Determine the [x, y] coordinate at the center of the cell enclosing the given text.  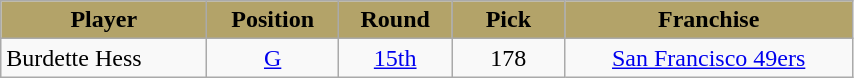
Position [273, 20]
Pick [508, 20]
G [273, 58]
Burdette Hess [104, 58]
Player [104, 20]
15th [396, 58]
Franchise [709, 20]
178 [508, 58]
San Francisco 49ers [709, 58]
Round [396, 20]
